From the cell containing the given text, extract its center point as [x, y] coordinate. 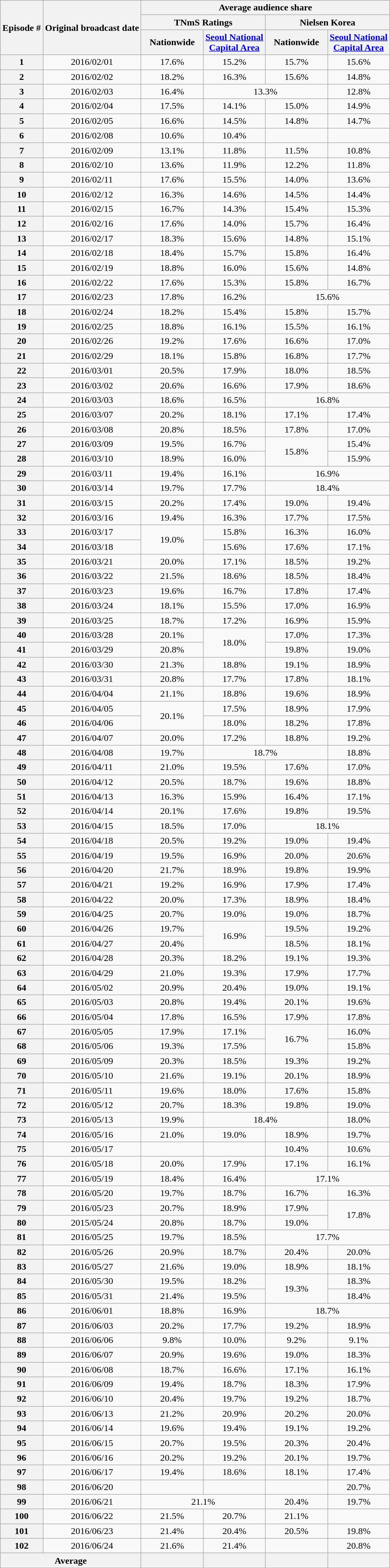
2016/05/17 [92, 1149]
6 [22, 135]
TNmS Ratings [203, 22]
2016/05/23 [92, 1208]
21 [22, 356]
2016/05/02 [92, 988]
11 [22, 209]
87 [22, 1325]
34 [22, 547]
84 [22, 1281]
53 [22, 826]
92 [22, 1399]
18 [22, 312]
2016/06/09 [92, 1384]
37 [22, 591]
2016/03/29 [92, 650]
2016/05/04 [92, 1017]
61 [22, 944]
10.0% [235, 1340]
33 [22, 532]
10 [22, 194]
2016/03/30 [92, 664]
42 [22, 664]
2016/04/18 [92, 841]
14.1% [235, 106]
2016/04/28 [92, 958]
2016/04/13 [92, 797]
2016/05/06 [92, 1046]
62 [22, 958]
2016/02/26 [92, 341]
2016/06/01 [92, 1311]
15 [22, 268]
2016/03/01 [92, 370]
12.2% [296, 165]
65 [22, 1002]
20 [22, 341]
95 [22, 1443]
2016/02/05 [92, 121]
9.8% [172, 1340]
2016/05/10 [92, 1076]
78 [22, 1193]
2016/05/19 [92, 1179]
2016/02/18 [92, 253]
19 [22, 326]
24 [22, 400]
91 [22, 1384]
31 [22, 503]
2016/03/08 [92, 430]
83 [22, 1267]
2016/06/03 [92, 1325]
14.4% [359, 194]
15.1% [359, 238]
2016/05/27 [92, 1267]
46 [22, 723]
39 [22, 620]
82 [22, 1252]
2016/06/06 [92, 1340]
2016/03/23 [92, 591]
Episode # [22, 28]
56 [22, 870]
86 [22, 1311]
85 [22, 1296]
5 [22, 121]
Original broadcast date [92, 28]
2016/04/05 [92, 709]
2016/02/19 [92, 268]
2016/04/11 [92, 767]
69 [22, 1061]
23 [22, 385]
8 [22, 165]
2016/02/23 [92, 297]
2016/04/27 [92, 944]
2016/02/29 [92, 356]
2016/03/02 [92, 385]
68 [22, 1046]
2016/04/12 [92, 782]
14.9% [359, 106]
41 [22, 650]
Average audience share [265, 8]
2016/05/18 [92, 1164]
4 [22, 106]
59 [22, 914]
2016/03/11 [92, 474]
14 [22, 253]
89 [22, 1355]
2016/06/08 [92, 1370]
2016/02/10 [92, 165]
90 [22, 1370]
9.1% [359, 1340]
2016/02/25 [92, 326]
16 [22, 282]
2016/06/20 [92, 1487]
77 [22, 1179]
2016/05/13 [92, 1120]
2016/02/16 [92, 224]
2016/04/21 [92, 885]
44 [22, 694]
2016/06/14 [92, 1428]
75 [22, 1149]
52 [22, 811]
64 [22, 988]
12.8% [359, 91]
2016/04/14 [92, 811]
2016/05/12 [92, 1105]
38 [22, 606]
2016/04/19 [92, 855]
15.0% [296, 106]
2016/03/16 [92, 518]
2016/06/07 [92, 1355]
2016/03/14 [92, 488]
60 [22, 929]
2016/03/09 [92, 444]
63 [22, 973]
66 [22, 1017]
2016/02/04 [92, 106]
102 [22, 1546]
43 [22, 679]
21.7% [172, 870]
2016/02/22 [92, 282]
2016/03/25 [92, 620]
2016/02/15 [92, 209]
50 [22, 782]
94 [22, 1428]
32 [22, 518]
2015/05/24 [92, 1223]
70 [22, 1076]
21.2% [172, 1414]
13 [22, 238]
2016/06/22 [92, 1516]
13.3% [265, 91]
7 [22, 150]
2016/02/09 [92, 150]
28 [22, 459]
2016/04/08 [92, 753]
14.7% [359, 121]
81 [22, 1237]
45 [22, 709]
2016/05/30 [92, 1281]
14.6% [235, 194]
11.9% [235, 165]
2016/05/26 [92, 1252]
49 [22, 767]
2016/03/07 [92, 414]
2016/04/04 [92, 694]
25 [22, 414]
55 [22, 855]
22 [22, 370]
2016/06/21 [92, 1502]
48 [22, 753]
2016/03/03 [92, 400]
17 [22, 297]
71 [22, 1090]
76 [22, 1164]
101 [22, 1531]
2016/06/23 [92, 1531]
3 [22, 91]
73 [22, 1120]
2016/06/24 [92, 1546]
2016/02/17 [92, 238]
27 [22, 444]
13.1% [172, 150]
2016/04/06 [92, 723]
2016/02/24 [92, 312]
2016/05/31 [92, 1296]
2016/06/10 [92, 1399]
2016/03/17 [92, 532]
79 [22, 1208]
2016/06/16 [92, 1458]
2016/02/03 [92, 91]
2016/05/11 [92, 1090]
2016/04/07 [92, 738]
2016/03/15 [92, 503]
2016/02/11 [92, 179]
2016/02/01 [92, 62]
2016/04/20 [92, 870]
2016/04/22 [92, 900]
2016/05/20 [92, 1193]
2016/06/13 [92, 1414]
15.2% [235, 62]
2016/03/28 [92, 635]
58 [22, 900]
2016/02/08 [92, 135]
93 [22, 1414]
2016/03/24 [92, 606]
54 [22, 841]
36 [22, 576]
10.8% [359, 150]
2016/02/12 [92, 194]
72 [22, 1105]
14.3% [235, 209]
2016/03/21 [92, 562]
30 [22, 488]
2016/02/02 [92, 77]
12 [22, 224]
11.5% [296, 150]
2 [22, 77]
51 [22, 797]
40 [22, 635]
26 [22, 430]
2016/04/25 [92, 914]
2016/06/15 [92, 1443]
80 [22, 1223]
2016/05/16 [92, 1134]
2016/05/05 [92, 1032]
2016/04/29 [92, 973]
2016/03/10 [92, 459]
1 [22, 62]
16.2% [235, 297]
96 [22, 1458]
98 [22, 1487]
47 [22, 738]
74 [22, 1134]
2016/03/18 [92, 547]
29 [22, 474]
Nielsen Korea [328, 22]
2016/03/31 [92, 679]
35 [22, 562]
2016/05/03 [92, 1002]
57 [22, 885]
Average [71, 1560]
100 [22, 1516]
21.3% [172, 664]
2016/04/26 [92, 929]
9.2% [296, 1340]
2016/04/15 [92, 826]
88 [22, 1340]
67 [22, 1032]
2016/03/22 [92, 576]
97 [22, 1472]
2016/05/25 [92, 1237]
9 [22, 179]
2016/06/17 [92, 1472]
99 [22, 1502]
2016/05/09 [92, 1061]
